Return (X, Y) of the center of cell containing provided text 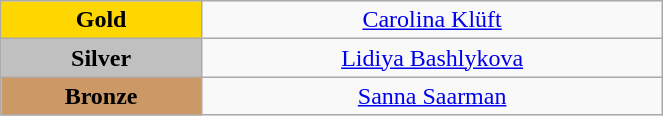
Carolina Klüft (432, 20)
Gold (102, 20)
Bronze (102, 96)
Lidiya Bashlykova (432, 58)
Sanna Saarman (432, 96)
Silver (102, 58)
